Return (X, Y) of the center of cell containing provided text 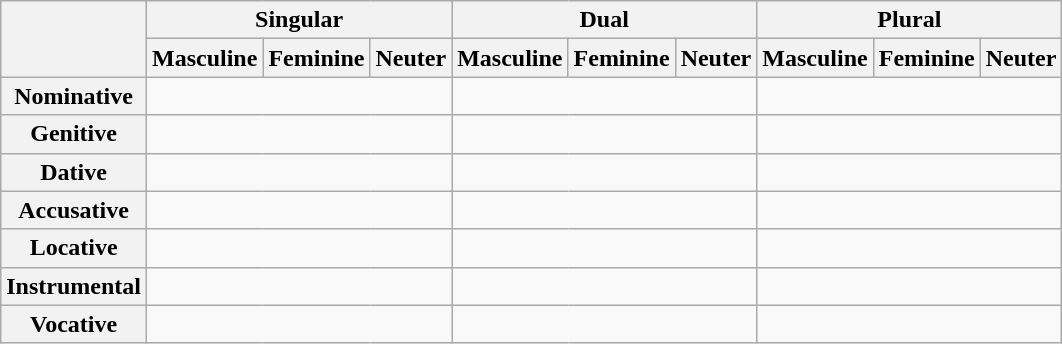
Vocative (74, 324)
Accusative (74, 210)
Instrumental (74, 286)
Plural (910, 20)
Locative (74, 248)
Singular (298, 20)
Nominative (74, 96)
Dual (604, 20)
Genitive (74, 134)
Dative (74, 172)
